Extract the [x, y] coordinate from the center of the cell holding the provided text.  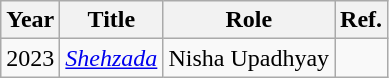
Ref. [362, 20]
Shehzada [112, 58]
Nisha Upadhyay [249, 58]
Title [112, 20]
2023 [30, 58]
Role [249, 20]
Year [30, 20]
